Return the [X, Y] coordinate for the center point of the cell that contains the specified text.  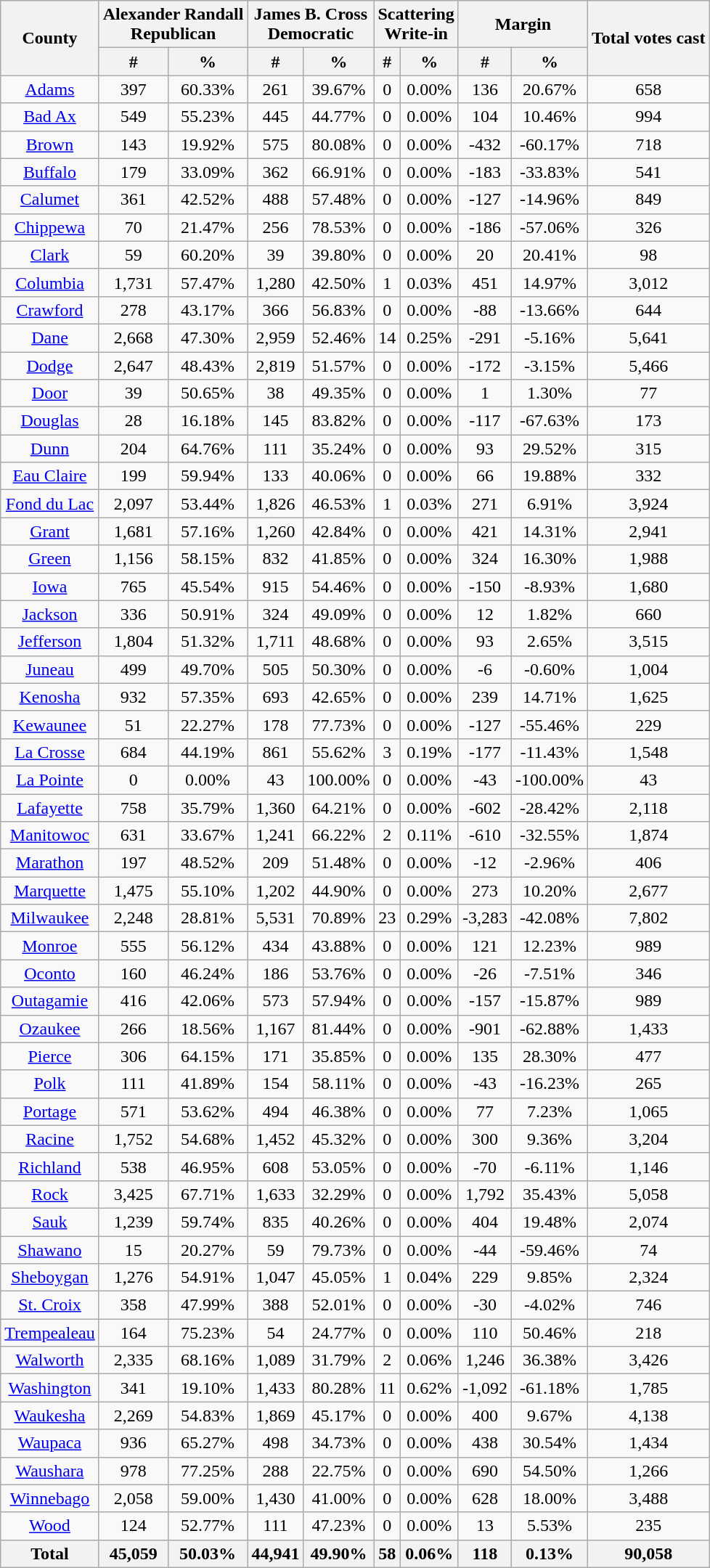
83.82% [338, 421]
136 [485, 89]
-6.11% [549, 1167]
Bad Ax [49, 117]
173 [648, 421]
5,058 [648, 1194]
541 [648, 172]
County [49, 38]
154 [276, 1084]
1,804 [134, 642]
171 [276, 1056]
1,266 [648, 1471]
66 [485, 476]
421 [485, 531]
Ozaukee [49, 1029]
12.23% [549, 946]
-59.46% [549, 1249]
266 [134, 1029]
16.18% [208, 421]
68.16% [208, 1360]
-0.60% [549, 669]
-150 [485, 587]
628 [485, 1498]
160 [134, 973]
66.91% [338, 172]
64.15% [208, 1056]
1,548 [648, 752]
Trempealeau [49, 1333]
41.85% [338, 559]
28.81% [208, 918]
53.76% [338, 973]
Pierce [49, 1056]
30.54% [549, 1443]
256 [276, 227]
658 [648, 89]
79.73% [338, 1249]
2,941 [648, 531]
39.67% [338, 89]
64.76% [208, 449]
52.77% [208, 1526]
1,239 [134, 1222]
6.91% [549, 504]
2,074 [648, 1222]
-33.83% [549, 172]
St. Croix [49, 1305]
765 [134, 587]
300 [485, 1139]
2,819 [276, 365]
Kenosha [49, 697]
366 [276, 310]
Jackson [49, 614]
39.80% [338, 255]
Lafayette [49, 808]
49.90% [338, 1553]
1,146 [648, 1167]
20.27% [208, 1249]
59.00% [208, 1498]
Eau Claire [49, 476]
271 [485, 504]
64.21% [338, 808]
3,426 [648, 1360]
La Pointe [49, 780]
278 [134, 310]
44.90% [338, 891]
-432 [485, 144]
Buffalo [49, 172]
45.32% [338, 1139]
19.92% [208, 144]
Waupaca [49, 1443]
56.12% [208, 946]
98 [648, 255]
11 [387, 1388]
32.29% [338, 1194]
Racine [49, 1139]
861 [276, 752]
1,434 [648, 1443]
16.30% [549, 559]
Walworth [49, 1360]
81.44% [338, 1029]
54.46% [338, 587]
-3.15% [549, 365]
Green [49, 559]
265 [648, 1084]
2,118 [648, 808]
Total [49, 1553]
51.48% [338, 863]
135 [485, 1056]
341 [134, 1388]
46.24% [208, 973]
-7.51% [549, 973]
-172 [485, 365]
288 [276, 1471]
746 [648, 1305]
438 [485, 1443]
388 [276, 1305]
Dodge [49, 365]
0.19% [429, 752]
7.23% [549, 1111]
20 [485, 255]
538 [134, 1167]
1,988 [648, 559]
179 [134, 172]
5,466 [648, 365]
-3,283 [485, 918]
-62.88% [549, 1029]
57.16% [208, 531]
10.20% [549, 891]
75.23% [208, 1333]
Clark [49, 255]
59.74% [208, 1222]
66.22% [338, 836]
3,204 [648, 1139]
2,959 [276, 338]
451 [485, 282]
608 [276, 1167]
978 [134, 1471]
14.71% [549, 697]
644 [648, 310]
346 [648, 973]
Kewaunee [49, 724]
29.52% [549, 449]
53.44% [208, 504]
-61.18% [549, 1388]
7,802 [648, 918]
51.32% [208, 642]
575 [276, 144]
197 [134, 863]
20.41% [549, 255]
-70 [485, 1167]
-901 [485, 1029]
18.56% [208, 1029]
14 [387, 338]
124 [134, 1526]
44.77% [338, 117]
Grant [49, 531]
1,633 [276, 1194]
Alexander RandallRepublican [173, 25]
-30 [485, 1305]
58 [387, 1553]
1,004 [648, 669]
133 [276, 476]
832 [276, 559]
52.46% [338, 338]
Wood [49, 1526]
46.38% [338, 1111]
Total votes cast [648, 38]
42.52% [208, 200]
44.19% [208, 752]
Door [49, 393]
53.62% [208, 1111]
2,677 [648, 891]
Crawford [49, 310]
9.36% [549, 1139]
-183 [485, 172]
35.24% [338, 449]
0.25% [429, 338]
Richland [49, 1167]
218 [648, 1333]
235 [648, 1526]
434 [276, 946]
-14.96% [549, 200]
48.52% [208, 863]
690 [485, 1471]
Calumet [49, 200]
46.53% [338, 504]
35.79% [208, 808]
-2.96% [549, 863]
0.62% [429, 1388]
10.46% [549, 117]
42.84% [338, 531]
18.00% [549, 1498]
50.46% [549, 1333]
261 [276, 89]
186 [276, 973]
50.03% [208, 1553]
1,167 [276, 1029]
Rock [49, 1194]
Winnebago [49, 1498]
-32.55% [549, 836]
ScatteringWrite-in [416, 25]
42.06% [208, 1001]
90,058 [648, 1553]
Columbia [49, 282]
400 [485, 1416]
-15.87% [549, 1001]
Milwaukee [49, 918]
5,531 [276, 918]
Outagamie [49, 1001]
-12 [485, 863]
49.09% [338, 614]
Marathon [49, 863]
3,012 [648, 282]
2,269 [134, 1416]
326 [648, 227]
44,941 [276, 1553]
Fond du Lac [49, 504]
Waukesha [49, 1416]
684 [134, 752]
23 [387, 918]
-60.17% [549, 144]
80.28% [338, 1388]
1,792 [485, 1194]
178 [276, 724]
60.20% [208, 255]
80.08% [338, 144]
70 [134, 227]
1,047 [276, 1278]
58.11% [338, 1084]
835 [276, 1222]
0.13% [549, 1553]
22.27% [208, 724]
1.82% [549, 614]
1,156 [134, 559]
1,430 [276, 1498]
Marquette [49, 891]
14.97% [549, 282]
209 [276, 863]
Washington [49, 1388]
Dunn [49, 449]
54.50% [549, 1471]
Polk [49, 1084]
19.48% [549, 1222]
498 [276, 1443]
24.77% [338, 1333]
1,241 [276, 836]
54 [276, 1333]
-28.42% [549, 808]
143 [134, 144]
38 [276, 393]
-157 [485, 1001]
932 [134, 697]
1,089 [276, 1360]
70.89% [338, 918]
49.35% [338, 393]
306 [134, 1056]
631 [134, 836]
1,711 [276, 642]
0.11% [429, 836]
199 [134, 476]
55.10% [208, 891]
28 [134, 421]
1,752 [134, 1139]
3,924 [648, 504]
55.62% [338, 752]
936 [134, 1443]
3,488 [648, 1498]
Brown [49, 144]
-291 [485, 338]
-55.46% [549, 724]
Sheboygan [49, 1278]
50.30% [338, 669]
1,452 [276, 1139]
12 [485, 614]
77.73% [338, 724]
1,826 [276, 504]
573 [276, 1001]
49.70% [208, 669]
Adams [49, 89]
2,324 [648, 1278]
Waushara [49, 1471]
45,059 [134, 1553]
555 [134, 946]
50.91% [208, 614]
50.65% [208, 393]
1,475 [134, 891]
34.73% [338, 1443]
22.75% [338, 1471]
-6 [485, 669]
100.00% [338, 780]
78.53% [338, 227]
-13.66% [549, 310]
21.47% [208, 227]
51.57% [338, 365]
1,680 [648, 587]
-26 [485, 973]
1,202 [276, 891]
145 [276, 421]
65.27% [208, 1443]
57.47% [208, 282]
0.04% [429, 1278]
43.17% [208, 310]
488 [276, 200]
2,668 [134, 338]
-44 [485, 1249]
121 [485, 946]
41.89% [208, 1084]
2,335 [134, 1360]
164 [134, 1333]
1,246 [485, 1360]
59.94% [208, 476]
Monroe [49, 946]
505 [276, 669]
Sauk [49, 1222]
273 [485, 891]
53.05% [338, 1167]
1,280 [276, 282]
499 [134, 669]
494 [276, 1111]
1.30% [549, 393]
Jefferson [49, 642]
74 [648, 1249]
45.17% [338, 1416]
52.01% [338, 1305]
19.10% [208, 1388]
104 [485, 117]
358 [134, 1305]
Shawano [49, 1249]
315 [648, 449]
1,625 [648, 697]
Dane [49, 338]
57.94% [338, 1001]
31.79% [338, 1360]
5.53% [549, 1526]
60.33% [208, 89]
2,248 [134, 918]
28.30% [549, 1056]
54.68% [208, 1139]
2.65% [549, 642]
1,065 [648, 1111]
3,515 [648, 642]
4,138 [648, 1416]
9.85% [549, 1278]
Chippewa [49, 227]
-42.08% [549, 918]
0.29% [429, 918]
1,260 [276, 531]
54.91% [208, 1278]
571 [134, 1111]
48.43% [208, 365]
-1,092 [485, 1388]
James B. CrossDemocratic [311, 25]
1,360 [276, 808]
2,647 [134, 365]
42.50% [338, 282]
404 [485, 1222]
43.88% [338, 946]
47.99% [208, 1305]
549 [134, 117]
361 [134, 200]
-67.63% [549, 421]
406 [648, 863]
58.15% [208, 559]
Douglas [49, 421]
Juneau [49, 669]
2,058 [134, 1498]
849 [648, 200]
54.83% [208, 1416]
Margin [523, 25]
118 [485, 1553]
40.06% [338, 476]
47.23% [338, 1526]
693 [276, 697]
-57.06% [549, 227]
19.88% [549, 476]
13 [485, 1526]
-16.23% [549, 1084]
-88 [485, 310]
35.85% [338, 1056]
1,785 [648, 1388]
14.31% [549, 531]
362 [276, 172]
397 [134, 89]
56.83% [338, 310]
42.65% [338, 697]
3 [387, 752]
33.09% [208, 172]
Manitowoc [49, 836]
-8.93% [549, 587]
-11.43% [549, 752]
239 [485, 697]
-602 [485, 808]
40.26% [338, 1222]
41.00% [338, 1498]
48.68% [338, 642]
33.67% [208, 836]
77.25% [208, 1471]
Iowa [49, 587]
1,731 [134, 282]
477 [648, 1056]
57.48% [338, 200]
3,425 [134, 1194]
46.95% [208, 1167]
9.67% [549, 1416]
36.38% [549, 1360]
-5.16% [549, 338]
1,681 [134, 531]
994 [648, 117]
416 [134, 1001]
57.35% [208, 697]
718 [648, 144]
45.54% [208, 587]
758 [134, 808]
5,641 [648, 338]
1,874 [648, 836]
2,097 [134, 504]
660 [648, 614]
-117 [485, 421]
-186 [485, 227]
Oconto [49, 973]
20.67% [549, 89]
51 [134, 724]
15 [134, 1249]
45.05% [338, 1278]
336 [134, 614]
Portage [49, 1111]
1,869 [276, 1416]
La Crosse [49, 752]
110 [485, 1333]
47.30% [208, 338]
-4.02% [549, 1305]
445 [276, 117]
55.23% [208, 117]
204 [134, 449]
-100.00% [549, 780]
35.43% [549, 1194]
915 [276, 587]
332 [648, 476]
67.71% [208, 1194]
-177 [485, 752]
1,276 [134, 1278]
-610 [485, 836]
